Output the (X, Y) coordinate of the center of the cell containing the given text.  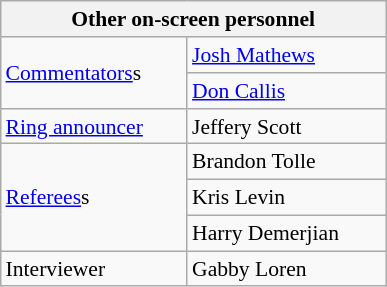
Harry Demerjian (286, 233)
Refereess (94, 198)
Josh Mathews (286, 55)
Brandon Tolle (286, 162)
Don Callis (286, 91)
Gabby Loren (286, 269)
Interviewer (94, 269)
Other on-screen personnel (194, 19)
Commentatorss (94, 72)
Jeffery Scott (286, 126)
Ring announcer (94, 126)
Kris Levin (286, 197)
